Find where the given text appears and provide that cell's center as (x, y) coordinate. 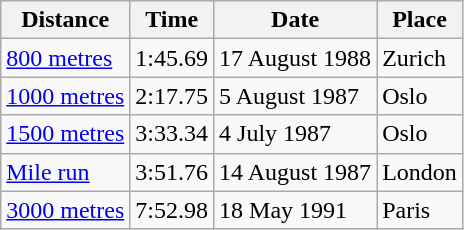
1:45.69 (172, 58)
Date (296, 20)
3:51.76 (172, 172)
Distance (66, 20)
3:33.34 (172, 134)
Time (172, 20)
2:17.75 (172, 96)
5 August 1987 (296, 96)
7:52.98 (172, 210)
4 July 1987 (296, 134)
18 May 1991 (296, 210)
Paris (420, 210)
1000 metres (66, 96)
Place (420, 20)
Zurich (420, 58)
800 metres (66, 58)
Mile run (66, 172)
14 August 1987 (296, 172)
1500 metres (66, 134)
London (420, 172)
3000 metres (66, 210)
17 August 1988 (296, 58)
